Extract the (x, y) coordinate from the center of the cell holding the provided text.  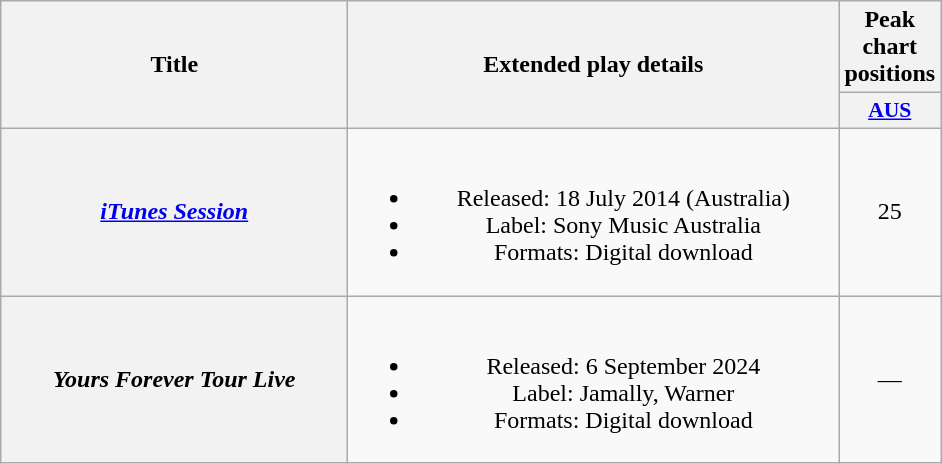
Released: 6 September 2024Label: Jamally, WarnerFormats: Digital download (594, 380)
Extended play details (594, 65)
Released: 18 July 2014 (Australia)Label: Sony Music AustraliaFormats: Digital download (594, 212)
AUS (890, 111)
iTunes Session (174, 212)
Title (174, 65)
Yours Forever Tour Live (174, 380)
— (890, 380)
Peak chart positions (890, 47)
25 (890, 212)
